Capture the cell that displays the provided text and extract its (x, y) central coordinate. 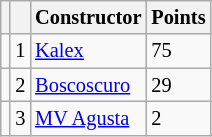
MV Agusta (88, 118)
29 (178, 85)
Constructor (88, 17)
Points (178, 17)
75 (178, 51)
Boscoscuro (88, 85)
Kalex (88, 51)
1 (20, 51)
3 (20, 118)
